Search for the cell housing the specified text and yield its (X, Y) center coordinate. 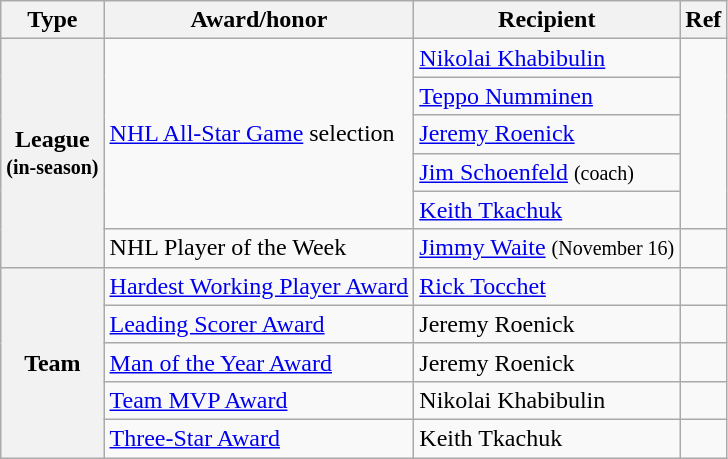
NHL Player of the Week (259, 248)
Man of the Year Award (259, 362)
League(in-season) (52, 153)
Team (52, 362)
Ref (704, 20)
Hardest Working Player Award (259, 286)
Leading Scorer Award (259, 324)
Team MVP Award (259, 400)
Award/honor (259, 20)
NHL All-Star Game selection (259, 134)
Recipient (547, 20)
Three-Star Award (259, 438)
Type (52, 20)
Jim Schoenfeld (coach) (547, 172)
Rick Tocchet (547, 286)
Jimmy Waite (November 16) (547, 248)
Teppo Numminen (547, 96)
